For the text-containing cell, return its midpoint in [X, Y] coordinate format. 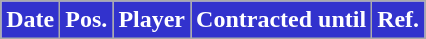
Date [30, 20]
Ref. [398, 20]
Player [152, 20]
Contracted until [282, 20]
Pos. [86, 20]
